From the cell containing the given text, extract its center point as (x, y) coordinate. 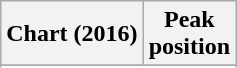
Peakposition (189, 34)
Chart (2016) (72, 34)
